Output the [x, y] coordinate of the center of the cell containing the given text.  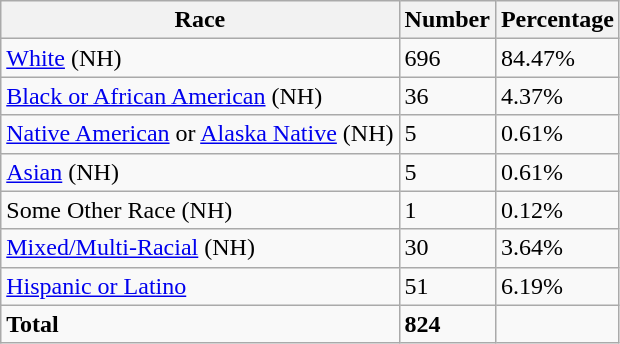
3.64% [557, 248]
84.47% [557, 58]
1 [447, 210]
Some Other Race (NH) [200, 210]
36 [447, 96]
Hispanic or Latino [200, 286]
Asian (NH) [200, 172]
Mixed/Multi-Racial (NH) [200, 248]
Black or African American (NH) [200, 96]
0.12% [557, 210]
Total [200, 324]
Number [447, 20]
30 [447, 248]
Percentage [557, 20]
Race [200, 20]
Native American or Alaska Native (NH) [200, 134]
696 [447, 58]
6.19% [557, 286]
White (NH) [200, 58]
4.37% [557, 96]
824 [447, 324]
51 [447, 286]
